Capture the cell that displays the provided text and extract its [x, y] central coordinate. 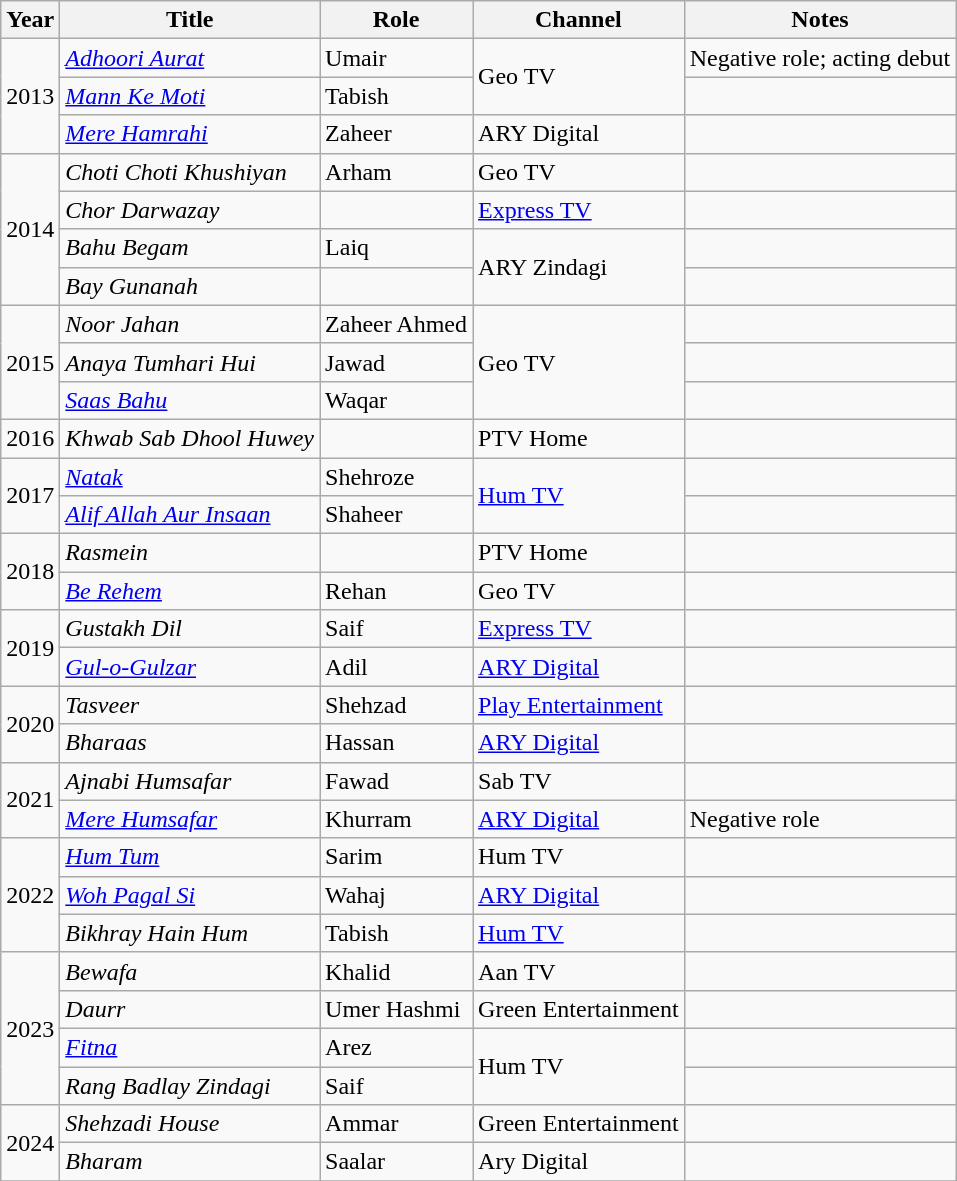
Bay Gunanah [190, 286]
Negative role [820, 819]
Fawad [396, 781]
Bewafa [190, 971]
Rehan [396, 591]
Hassan [396, 743]
Natak [190, 477]
Khurram [396, 819]
Arez [396, 1047]
Shehzad [396, 705]
Woh Pagal Si [190, 895]
2015 [30, 362]
Channel [579, 20]
Zaheer [396, 134]
Adhoori Aurat [190, 58]
Year [30, 20]
Rasmein [190, 553]
Shaheer [396, 515]
ARY Zindagi [579, 267]
Saalar [396, 1162]
Bharam [190, 1162]
Zaheer Ahmed [396, 324]
Mere Hamrahi [190, 134]
2018 [30, 572]
Alif Allah Aur Insaan [190, 515]
Rang Badlay Zindagi [190, 1085]
Choti Choti Khushiyan [190, 172]
Notes [820, 20]
2024 [30, 1143]
Ary Digital [579, 1162]
Sarim [396, 857]
2022 [30, 895]
Mann Ke Moti [190, 96]
Khalid [396, 971]
Aan TV [579, 971]
Role [396, 20]
Hum Tum [190, 857]
Noor Jahan [190, 324]
Shehroze [396, 477]
2013 [30, 96]
Waqar [396, 400]
2019 [30, 648]
Jawad [396, 362]
Mere Humsafar [190, 819]
Bahu Begam [190, 248]
Gustakh Dil [190, 629]
Arham [396, 172]
Umair [396, 58]
Khwab Sab Dhool Huwey [190, 438]
Be Rehem [190, 591]
Bharaas [190, 743]
Shehzadi House [190, 1124]
Umer Hashmi [396, 1009]
Play Entertainment [579, 705]
2014 [30, 229]
Bikhray Hain Hum [190, 933]
Laiq [396, 248]
Chor Darwazay [190, 210]
Daurr [190, 1009]
Wahaj [396, 895]
Ajnabi Humsafar [190, 781]
Negative role; acting debut [820, 58]
Gul-o-Gulzar [190, 667]
Fitna [190, 1047]
2017 [30, 496]
Tasveer [190, 705]
Sab TV [579, 781]
2021 [30, 800]
Saas Bahu [190, 400]
2023 [30, 1028]
2016 [30, 438]
Adil [396, 667]
2020 [30, 724]
Ammar [396, 1124]
Anaya Tumhari Hui [190, 362]
Title [190, 20]
